Return (x, y) of the center of cell containing provided text 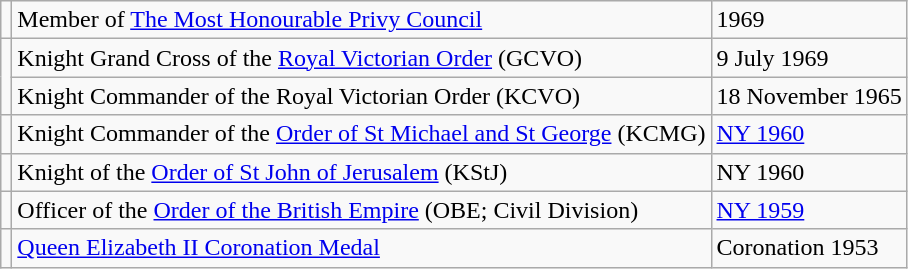
Queen Elizabeth II Coronation Medal (362, 248)
NY 1959 (809, 210)
Knight Commander of the Order of St Michael and St George (KCMG) (362, 134)
1969 (809, 20)
Knight Grand Cross of the Royal Victorian Order (GCVO) (362, 58)
Knight Commander of the Royal Victorian Order (KCVO) (362, 96)
18 November 1965 (809, 96)
Member of The Most Honourable Privy Council (362, 20)
9 July 1969 (809, 58)
Coronation 1953 (809, 248)
Knight of the Order of St John of Jerusalem (KStJ) (362, 172)
Officer of the Order of the British Empire (OBE; Civil Division) (362, 210)
